Scan for the cell matching the given text and deliver its (x, y) coordinate at center. 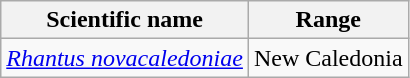
Rhantus novacaledoniae (125, 58)
Scientific name (125, 20)
New Caledonia (328, 58)
Range (328, 20)
